Identify which cell holds the provided text, then report its (X, Y) central coordinate. 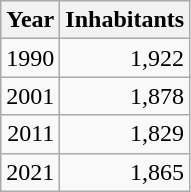
1,829 (125, 134)
Year (30, 20)
1990 (30, 58)
1,878 (125, 96)
1,865 (125, 172)
2001 (30, 96)
1,922 (125, 58)
2011 (30, 134)
Inhabitants (125, 20)
2021 (30, 172)
